From the cell containing the given text, extract its center point as [x, y] coordinate. 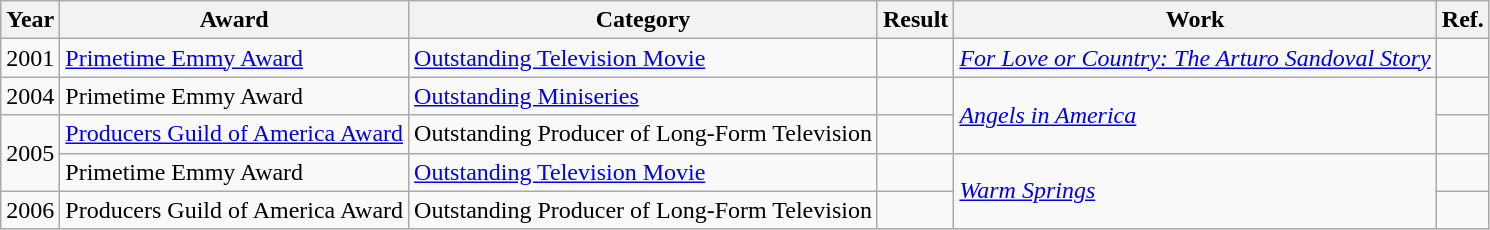
Work [1195, 20]
2006 [30, 210]
Angels in America [1195, 115]
Ref. [1462, 20]
Warm Springs [1195, 191]
2001 [30, 58]
2004 [30, 96]
Outstanding Miniseries [644, 96]
For Love or Country: The Arturo Sandoval Story [1195, 58]
Result [915, 20]
Year [30, 20]
Category [644, 20]
Award [234, 20]
2005 [30, 153]
